Return [X, Y] of the center of cell containing provided text 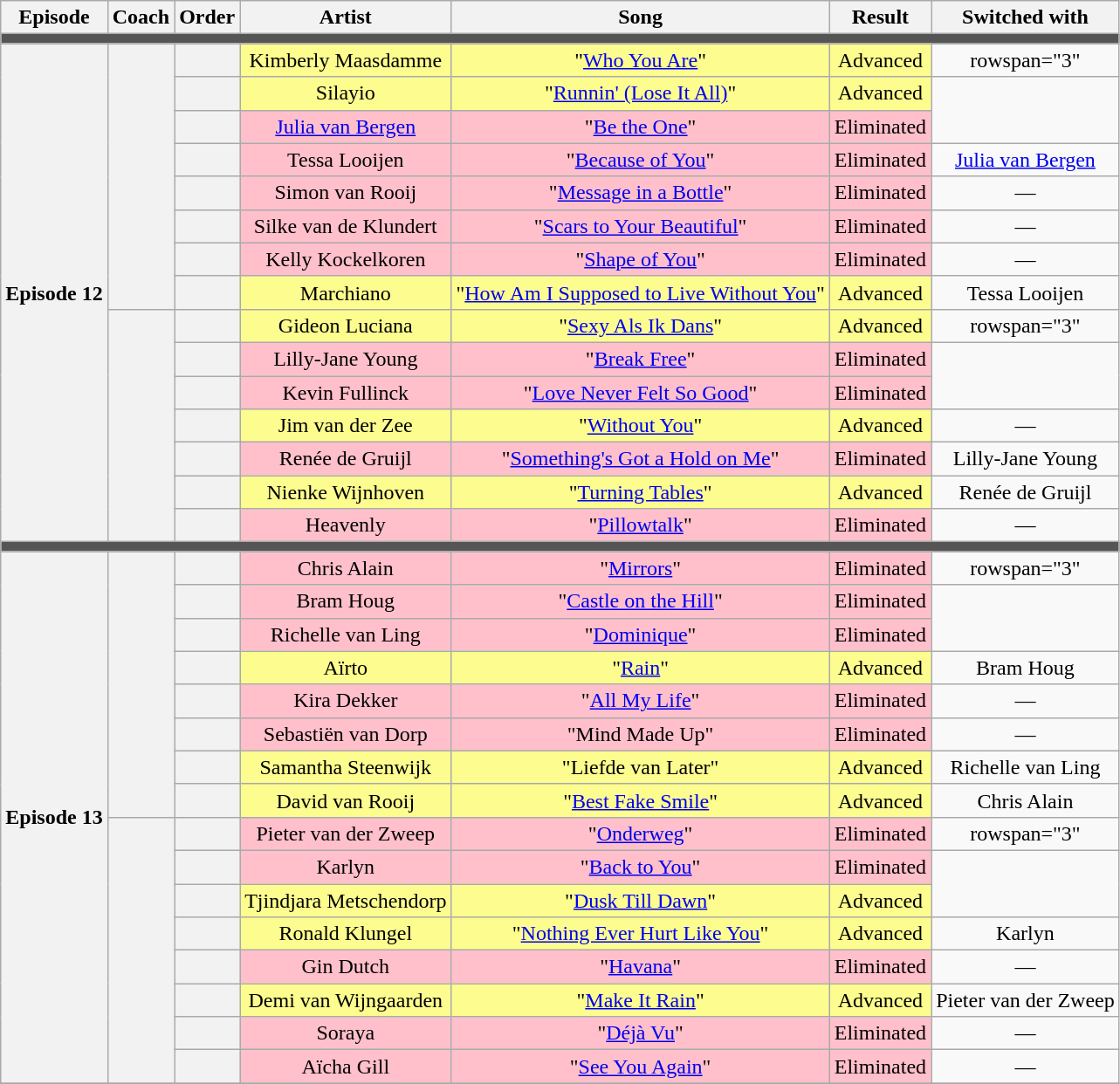
"Be the One" [641, 127]
Episode [54, 17]
"Make It Rain" [641, 1000]
David van Rooij [346, 800]
"Shape of You" [641, 259]
Order [208, 17]
"Dominique" [641, 635]
"Havana" [641, 967]
"Mind Made Up" [641, 734]
"Message in a Bottle" [641, 193]
"Dusk Till Dawn" [641, 900]
Kira Dekker [346, 701]
Song [641, 17]
Silke van de Klundert [346, 226]
Demi van Wijngaarden [346, 1000]
Jim van der Zee [346, 426]
"Back to You" [641, 867]
Aïrto [346, 668]
Artist [346, 17]
Coach [141, 17]
"Onderweg" [641, 834]
Samantha Steenwijk [346, 767]
Heavenly [346, 525]
"Rain" [641, 668]
"Runnin' (Lose It All)" [641, 93]
Gin Dutch [346, 967]
"Nothing Ever Hurt Like You" [641, 934]
"Liefde van Later" [641, 767]
Kimberly Maasdamme [346, 60]
"See You Again" [641, 1067]
"Sexy Als Ik Dans" [641, 326]
"Best Fake Smile" [641, 800]
"How Am I Supposed to Live Without You" [641, 292]
Result [880, 17]
"Scars to Your Beautiful" [641, 226]
"All My Life" [641, 701]
Simon van Rooij [346, 193]
Silayio [346, 93]
"Castle on the Hill" [641, 601]
"Pillowtalk" [641, 525]
"Déjà Vu" [641, 1033]
Gideon Luciana [346, 326]
Nienke Wijnhoven [346, 492]
Aïcha Gill [346, 1067]
Kelly Kockelkoren [346, 259]
"Who You Are" [641, 60]
"Love Never Felt So Good" [641, 392]
Soraya [346, 1033]
Ronald Klungel [346, 934]
Tjindjara Metschendorp [346, 900]
Episode 13 [54, 817]
Kevin Fullinck [346, 392]
"Mirrors" [641, 568]
Sebastiën van Dorp [346, 734]
Episode 12 [54, 293]
"Because of You" [641, 160]
Marchiano [346, 292]
"Something's Got a Hold on Me" [641, 459]
"Turning Tables" [641, 492]
"Without You" [641, 426]
"Break Free" [641, 359]
Switched with [1026, 17]
